Provide the [x, y] coordinate of the cell's center where the given text is located.  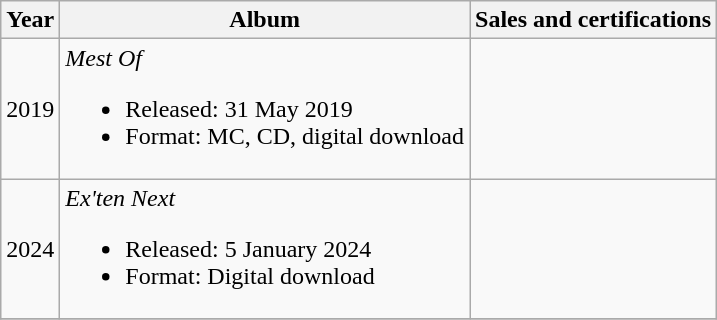
Sales and certifications [594, 20]
Year [30, 20]
Album [265, 20]
Ex'ten NextReleased: 5 January 2024Format: Digital download [265, 249]
2019 [30, 109]
Mest OfReleased: 31 May 2019Format: MC, CD, digital download [265, 109]
2024 [30, 249]
